Search for the cell housing the specified text and yield its [x, y] center coordinate. 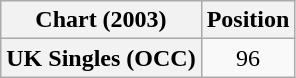
96 [248, 58]
Chart (2003) [101, 20]
UK Singles (OCC) [101, 58]
Position [248, 20]
